Return the (X, Y) coordinate for the center point of the cell that contains the specified text.  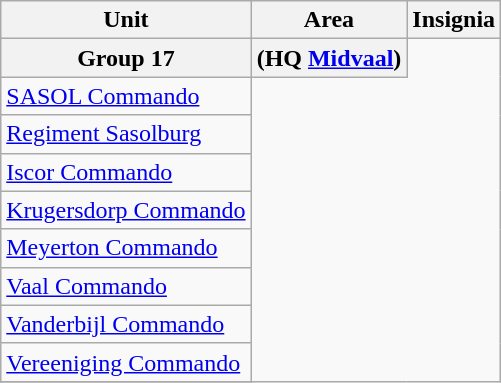
Vanderbijl Commando (126, 324)
Meyerton Commando (126, 248)
Vereeniging Commando (126, 362)
SASOL Commando (126, 96)
Area (329, 20)
Vaal Commando (126, 286)
(HQ Midvaal) (329, 58)
Krugersdorp Commando (126, 210)
Insignia (454, 20)
Regiment Sasolburg (126, 134)
Group 17 (126, 58)
Unit (126, 20)
Iscor Commando (126, 172)
